Return (x, y) of the center of cell containing provided text 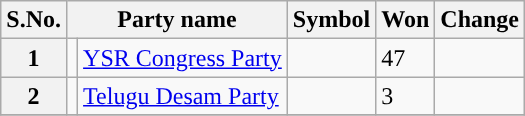
Won (406, 20)
3 (406, 96)
Change (480, 20)
1 (34, 58)
2 (34, 96)
YSR Congress Party (183, 58)
Symbol (331, 20)
Party name (176, 20)
S.No. (34, 20)
Telugu Desam Party (183, 96)
47 (406, 58)
